Detect which cell encompasses the target text, then output its (x, y) center coordinate. 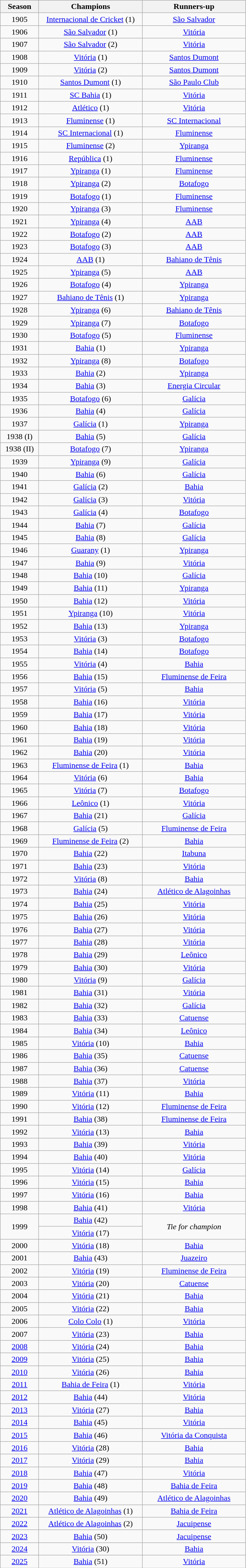
Vitória (15) (90, 1182)
1970 (20, 854)
1963 (20, 765)
Bahia (34) (90, 1031)
Bahia (11) (90, 588)
1982 (20, 1005)
1979 (20, 968)
Bahia (51) (90, 1561)
Atlético de Alagoinhas (2) (90, 1523)
1996 (20, 1182)
Ypiranga (4) (90, 222)
Vitória (29) (90, 1460)
2019 (20, 1486)
Bahia (13) (90, 626)
1985 (20, 1043)
Ypiranga (5) (90, 272)
Atlético de Alagoinhas (1) (90, 1511)
Vitória (3) (90, 639)
1964 (20, 778)
1926 (20, 285)
1935 (20, 399)
1945 (20, 537)
1938 (I) (20, 436)
Colo Colo (1) (90, 1321)
1951 (20, 613)
2002 (20, 1271)
1965 (20, 790)
1939 (20, 462)
2005 (20, 1309)
1998 (20, 1208)
República (1) (90, 158)
2018 (20, 1473)
Vitória (8) (90, 879)
1919 (20, 196)
Vitória (16) (90, 1195)
Ypiranga (10) (90, 613)
1924 (20, 259)
Vitória (24) (90, 1346)
Bahia (14) (90, 651)
Runners-up (194, 7)
Energia Circular (194, 386)
1990 (20, 1106)
Vitória (22) (90, 1309)
Bahia (2) (90, 373)
Vitória (1) (90, 57)
1966 (20, 803)
1975 (20, 917)
1940 (20, 474)
Vitória da Conquista (194, 1435)
2006 (20, 1321)
Bahia (19) (90, 740)
2016 (20, 1448)
1943 (20, 512)
1936 (20, 411)
1961 (20, 740)
Bahia (7) (90, 525)
Vitória (9) (90, 980)
1997 (20, 1195)
1929 (20, 323)
Bahia (6) (90, 474)
Atlético (1) (90, 108)
1944 (20, 525)
Botafogo (6) (90, 399)
1927 (20, 297)
Bahia (12) (90, 601)
Bahia de Feira (1) (90, 1385)
São Salvador (1) (90, 32)
Bahia (35) (90, 1056)
1922 (20, 234)
1952 (20, 626)
São Salvador (2) (90, 45)
1977 (20, 942)
Bahia (29) (90, 955)
Bahia (40) (90, 1157)
Vitória (28) (90, 1448)
Botafogo (5) (90, 335)
Vitória (2) (90, 70)
Bahia (27) (90, 929)
2007 (20, 1334)
Vitória (6) (90, 778)
Bahia (15) (90, 677)
Bahia (36) (90, 1068)
1931 (20, 348)
Bahia (50) (90, 1536)
1992 (20, 1132)
1986 (20, 1056)
1930 (20, 335)
São Paulo Club (194, 82)
Galícia (2) (90, 487)
Vitória (23) (90, 1334)
1956 (20, 677)
1993 (20, 1144)
2004 (20, 1296)
2008 (20, 1346)
Vitória (20) (90, 1283)
2014 (20, 1423)
Vitória (27) (90, 1410)
1941 (20, 487)
Bahia (24) (90, 891)
Santos Dumont (1) (90, 82)
Vitória (17) (90, 1233)
2011 (20, 1385)
Bahia (32) (90, 1005)
Vitória (30) (90, 1549)
1946 (20, 550)
2000 (20, 1245)
1980 (20, 980)
1959 (20, 714)
AAB (1) (90, 259)
Bahia (1) (90, 348)
1989 (20, 1094)
2012 (20, 1397)
1934 (20, 386)
Bahia (8) (90, 537)
Vitória (13) (90, 1132)
Bahia (9) (90, 563)
Season (20, 7)
1962 (20, 752)
Bahia (44) (90, 1397)
Bahia (48) (90, 1486)
Galícia (5) (90, 828)
Ypiranga (6) (90, 310)
1969 (20, 841)
Bahia (43) (90, 1258)
São Salvador (194, 19)
1991 (20, 1119)
Vitória (12) (90, 1106)
2010 (20, 1372)
2024 (20, 1549)
Fluminense de Feira (1) (90, 765)
Bahia (26) (90, 917)
1921 (20, 222)
1914 (20, 133)
Bahia (17) (90, 714)
1983 (20, 1018)
Bahia (39) (90, 1144)
Champions (90, 7)
Ypiranga (2) (90, 184)
1974 (20, 904)
1905 (20, 19)
1925 (20, 272)
Tie for champion (194, 1227)
1911 (20, 95)
Bahia (25) (90, 904)
Bahia (4) (90, 411)
SC Internacional (194, 120)
Botafogo (1) (90, 196)
1950 (20, 601)
2003 (20, 1283)
1907 (20, 45)
1916 (20, 158)
1949 (20, 588)
1960 (20, 727)
Bahiano de Tênis (1) (90, 297)
Vitória (19) (90, 1271)
Bahia (10) (90, 576)
2013 (20, 1410)
Bahia (31) (90, 993)
1913 (20, 120)
Botafogo (3) (90, 247)
Bahia (28) (90, 942)
Galícia (1) (90, 424)
Itabuna (194, 854)
SC Internacional (1) (90, 133)
1958 (20, 702)
Fluminense (1) (90, 120)
1954 (20, 651)
1938 (II) (20, 449)
1955 (20, 664)
Botafogo (2) (90, 234)
Bahia (38) (90, 1119)
Bahia (30) (90, 968)
2009 (20, 1359)
1915 (20, 145)
Bahia (33) (90, 1018)
1995 (20, 1169)
2015 (20, 1435)
1912 (20, 108)
Bahia (20) (90, 752)
1947 (20, 563)
Ypiranga (8) (90, 360)
Bahia (37) (90, 1081)
1928 (20, 310)
1918 (20, 184)
1999 (20, 1227)
1953 (20, 639)
Bahia (3) (90, 386)
Bahia (16) (90, 702)
Vitória (25) (90, 1359)
Fluminense (2) (90, 145)
1906 (20, 32)
Vitória (26) (90, 1372)
1932 (20, 360)
1937 (20, 424)
1923 (20, 247)
Bahia (45) (90, 1423)
1967 (20, 816)
Vitória (10) (90, 1043)
Bahia (5) (90, 436)
Bahia (18) (90, 727)
1917 (20, 171)
1971 (20, 866)
1994 (20, 1157)
Bahia (46) (90, 1435)
1981 (20, 993)
1908 (20, 57)
1957 (20, 689)
Vitória (5) (90, 689)
1933 (20, 373)
Fluminense de Feira (2) (90, 841)
1976 (20, 929)
Galícia (3) (90, 500)
2022 (20, 1523)
Bahia (47) (90, 1473)
2001 (20, 1258)
Guarany (1) (90, 550)
Leônico (1) (90, 803)
1910 (20, 82)
Bahia (42) (90, 1220)
Botafogo (4) (90, 285)
Ypiranga (7) (90, 323)
1988 (20, 1081)
1942 (20, 500)
1909 (20, 70)
Bahia (22) (90, 854)
SC Bahia (1) (90, 95)
Botafogo (7) (90, 449)
Bahia (41) (90, 1208)
2023 (20, 1536)
Galícia (4) (90, 512)
Bahia (49) (90, 1498)
2020 (20, 1498)
Ypiranga (1) (90, 171)
Bahia (23) (90, 866)
1978 (20, 955)
Vitória (21) (90, 1296)
1972 (20, 879)
Ypiranga (9) (90, 462)
Internacional de Cricket (1) (90, 19)
Vitória (11) (90, 1094)
1968 (20, 828)
2025 (20, 1561)
Vitória (4) (90, 664)
2017 (20, 1460)
Vitória (7) (90, 790)
Juazeiro (194, 1258)
1973 (20, 891)
1984 (20, 1031)
Bahia (21) (90, 816)
1987 (20, 1068)
1920 (20, 209)
Vitória (18) (90, 1245)
1948 (20, 576)
Vitória (14) (90, 1169)
Ypiranga (3) (90, 209)
2021 (20, 1511)
